Output the [x, y] coordinate of the center of the cell containing the given text.  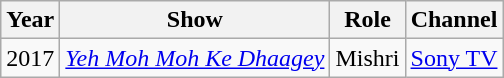
Channel [454, 20]
Yeh Moh Moh Ke Dhaagey [195, 58]
2017 [30, 58]
Role [368, 20]
Show [195, 20]
Sony TV [454, 58]
Year [30, 20]
Mishri [368, 58]
